Return [x, y] of the center of cell containing provided text 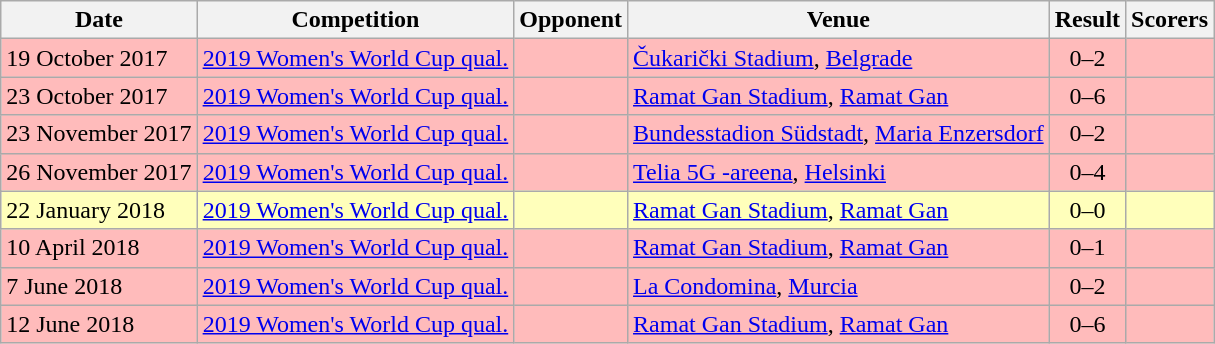
0–0 [1087, 210]
Date [99, 20]
7 June 2018 [99, 286]
12 June 2018 [99, 324]
0–4 [1087, 172]
19 October 2017 [99, 58]
22 January 2018 [99, 210]
26 November 2017 [99, 172]
Bundesstadion Südstadt, Maria Enzersdorf [839, 134]
Result [1087, 20]
Venue [839, 20]
23 October 2017 [99, 96]
23 November 2017 [99, 134]
Scorers [1170, 20]
La Condomina, Murcia [839, 286]
Čukarički Stadium, Belgrade [839, 58]
0–1 [1087, 248]
Opponent [571, 20]
Telia 5G -areena, Helsinki [839, 172]
10 April 2018 [99, 248]
Competition [356, 20]
